Identify which cell holds the provided text, then report its (x, y) central coordinate. 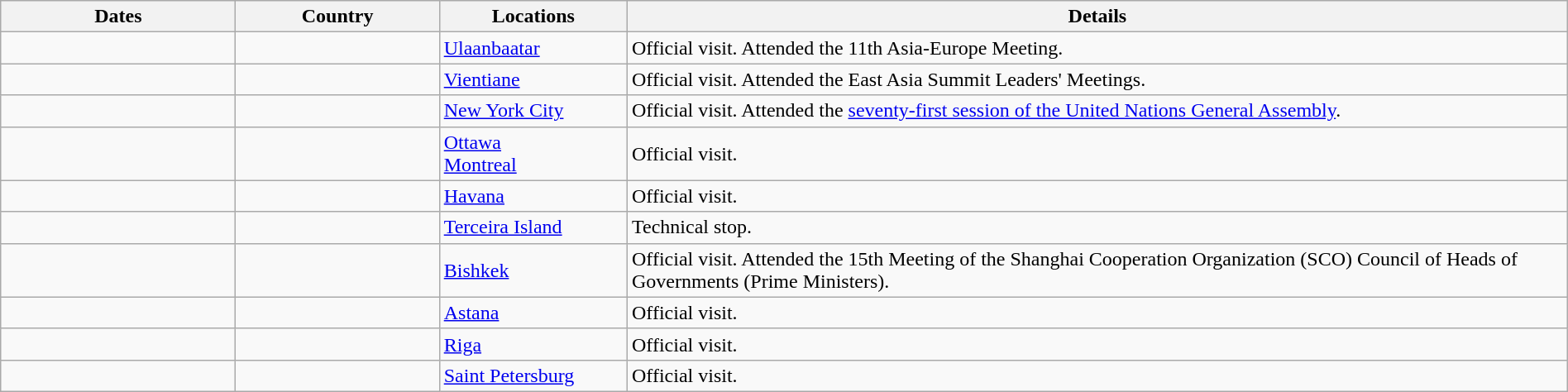
Astana (533, 313)
Locations (533, 17)
Dates (118, 17)
OttawaMontreal (533, 154)
Official visit. Attended the seventy-first session of the United Nations General Assembly. (1098, 111)
New York City (533, 111)
Saint Petersburg (533, 375)
Havana (533, 196)
Country (337, 17)
Official visit. Attended the 11th Asia-Europe Meeting. (1098, 48)
Official visit. Attended the East Asia Summit Leaders' Meetings. (1098, 79)
Vientiane (533, 79)
Bishkek (533, 270)
Terceira Island (533, 227)
Official visit. Attended the 15th Meeting of the Shanghai Cooperation Organization (SCO) Council of Heads of Governments (Prime Ministers). (1098, 270)
Technical stop. (1098, 227)
Riga (533, 344)
Ulaanbaatar (533, 48)
Details (1098, 17)
